Capture the cell that displays the provided text and extract its [x, y] central coordinate. 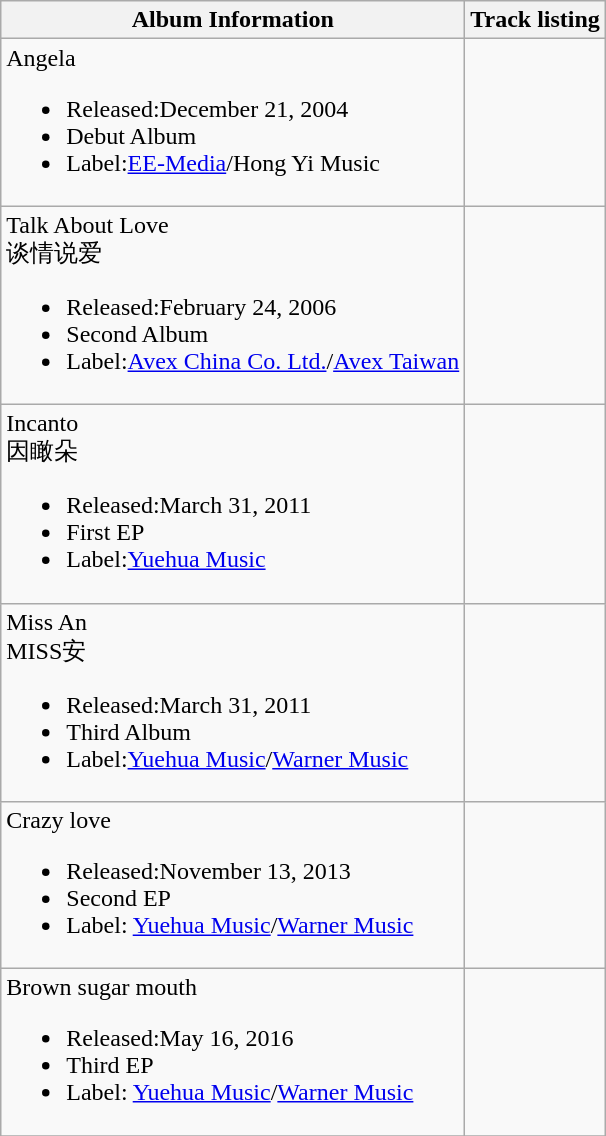
Incanto因瞰朵Released:March 31, 2011First EPLabel:Yuehua Music [233, 504]
Talk About Love谈情说爱Released:February 24, 2006Second AlbumLabel:Avex China Co. Ltd./Avex Taiwan [233, 306]
AngelaReleased:December 21, 2004Debut AlbumLabel:EE-Media/Hong Yi Music [233, 122]
Miss AnMISS安Released:March 31, 2011Third AlbumLabel:Yuehua Music/Warner Music [233, 702]
Brown sugar mouthReleased:May 16, 2016Third EPLabel: Yuehua Music/Warner Music [233, 1052]
Album Information [233, 20]
Crazy loveReleased:November 13, 2013Second EPLabel: Yuehua Music/Warner Music [233, 886]
Track listing [536, 20]
